Output the (x, y) coordinate of the center of the cell containing the given text.  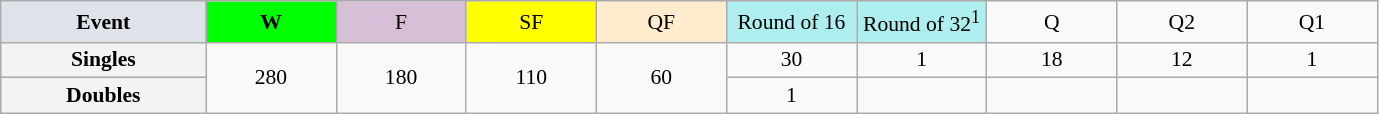
280 (271, 78)
F (401, 22)
180 (401, 78)
W (271, 22)
Singles (104, 60)
Round of 321 (921, 22)
Event (104, 22)
Round of 16 (791, 22)
Q1 (1312, 22)
Q2 (1182, 22)
18 (1052, 60)
SF (531, 22)
QF (661, 22)
30 (791, 60)
12 (1182, 60)
Q (1052, 22)
60 (661, 78)
110 (531, 78)
Doubles (104, 96)
